For the text-containing cell, return its midpoint in [X, Y] coordinate format. 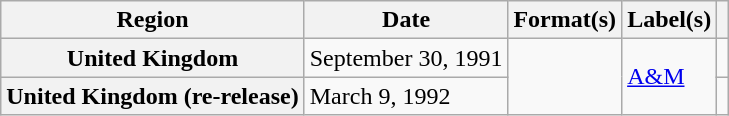
Region [152, 20]
March 9, 1992 [406, 96]
Label(s) [670, 20]
United Kingdom (re-release) [152, 96]
Format(s) [565, 20]
United Kingdom [152, 58]
Date [406, 20]
A&M [670, 77]
September 30, 1991 [406, 58]
